Find where the given text appears and provide that cell's center as (X, Y) coordinate. 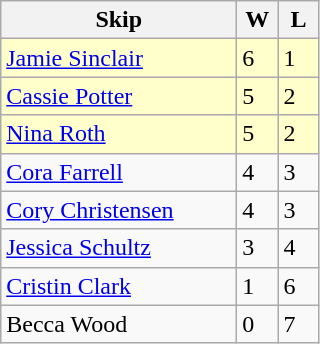
Jessica Schultz (119, 248)
Nina Roth (119, 134)
7 (298, 324)
Cory Christensen (119, 210)
Becca Wood (119, 324)
Cristin Clark (119, 286)
Skip (119, 20)
Cassie Potter (119, 96)
L (298, 20)
W (258, 20)
Cora Farrell (119, 172)
Jamie Sinclair (119, 58)
0 (258, 324)
